For the text-containing cell, return its midpoint in [x, y] coordinate format. 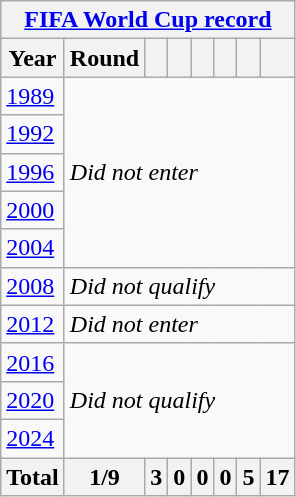
5 [248, 477]
Year [33, 58]
2016 [33, 362]
1996 [33, 172]
2020 [33, 400]
17 [278, 477]
2004 [33, 248]
1/9 [104, 477]
2012 [33, 324]
FIFA World Cup record [148, 20]
1989 [33, 96]
2000 [33, 210]
2024 [33, 438]
2008 [33, 286]
Total [33, 477]
1992 [33, 134]
Round [104, 58]
3 [156, 477]
